Provide the (x, y) coordinate of the cell's center where the given text is located.  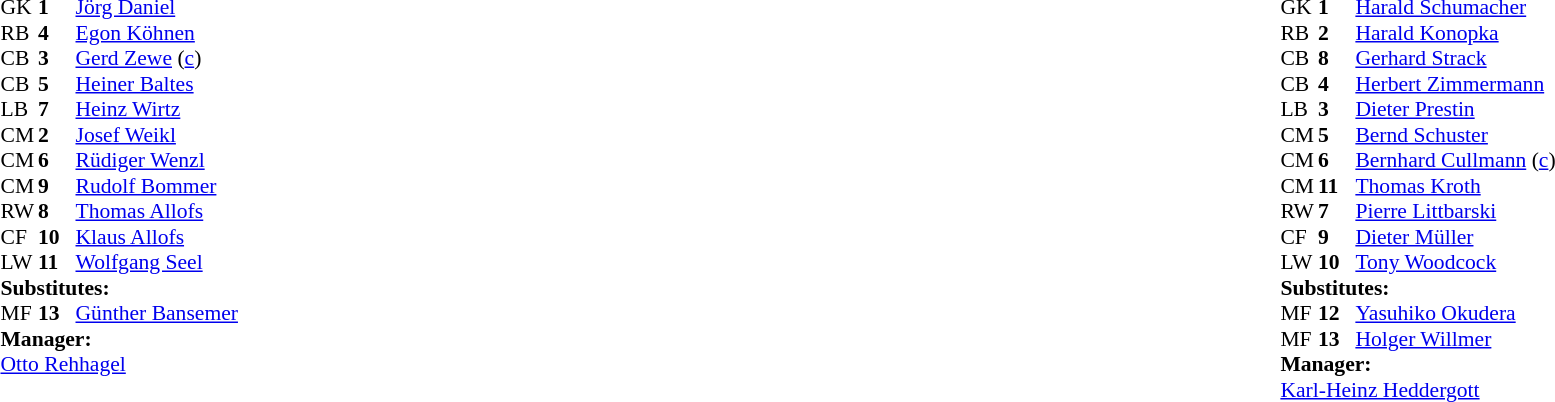
Thomas Kroth (1455, 186)
12 (1337, 313)
Holger Willmer (1455, 339)
Rudolf Bommer (157, 186)
Klaus Allofs (157, 237)
Herbert Zimmermann (1455, 84)
Pierre Littbarski (1455, 211)
Bernhard Cullmann (c) (1455, 161)
Egon Köhnen (157, 33)
Günther Bansemer (157, 313)
Yasuhiko Okudera (1455, 313)
Tony Woodcock (1455, 263)
Heiner Baltes (157, 84)
Otto Rehhagel (118, 365)
Harald Konopka (1455, 33)
Gerhard Strack (1455, 59)
Dieter Müller (1455, 237)
Dieter Prestin (1455, 109)
Wolfgang Seel (157, 263)
Rüdiger Wenzl (157, 161)
Bernd Schuster (1455, 135)
Gerd Zewe (c) (157, 59)
Thomas Allofs (157, 211)
Josef Weikl (157, 135)
Heinz Wirtz (157, 109)
